Pinpoint the cell where the given text exists, returning its [x, y] midpoint coordinate. 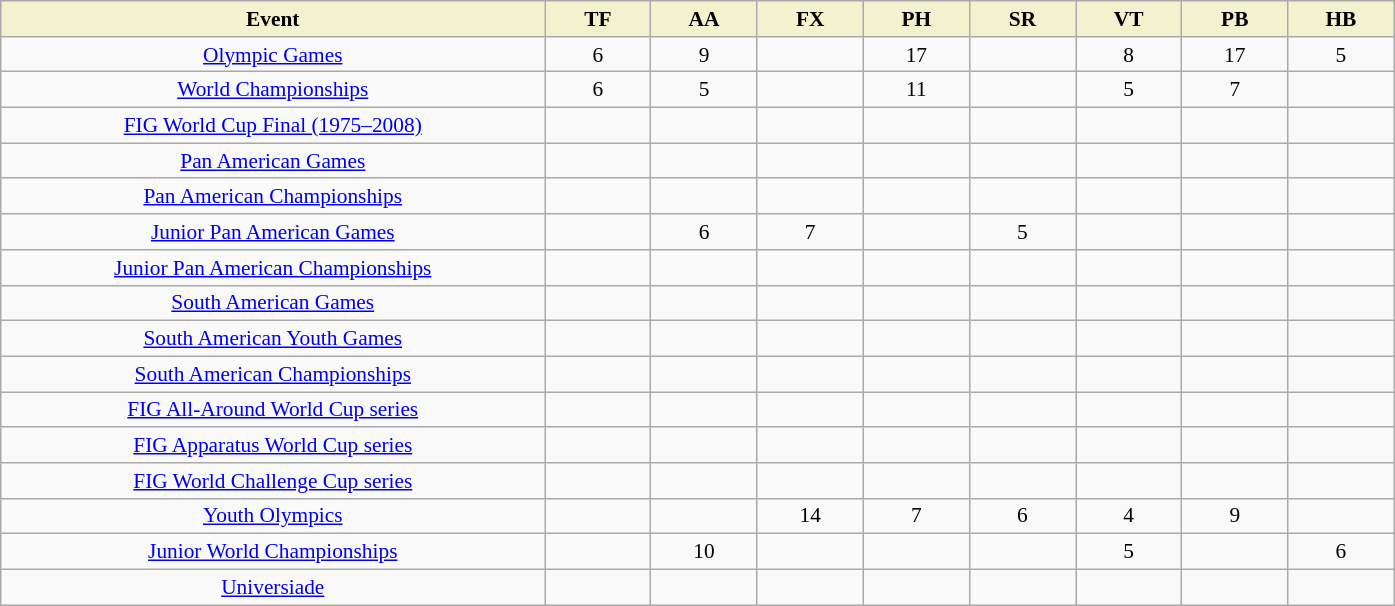
FX [810, 19]
HB [1341, 19]
South American Championships [273, 374]
Event [273, 19]
South American Games [273, 303]
FIG World Cup Final (1975–2008) [273, 125]
Youth Olympics [273, 516]
10 [704, 552]
Junior Pan American Championships [273, 267]
South American Youth Games [273, 339]
FIG World Challenge Cup series [273, 481]
PB [1235, 19]
11 [916, 90]
Pan American Championships [273, 196]
Junior World Championships [273, 552]
14 [810, 516]
Universiade [273, 587]
4 [1129, 516]
8 [1129, 54]
VT [1129, 19]
SR [1022, 19]
PH [916, 19]
World Championships [273, 90]
Olympic Games [273, 54]
Pan American Games [273, 161]
FIG All-Around World Cup series [273, 410]
AA [704, 19]
Junior Pan American Games [273, 232]
FIG Apparatus World Cup series [273, 445]
TF [598, 19]
